Locate the cell with the specified text and output its (X, Y) center coordinate. 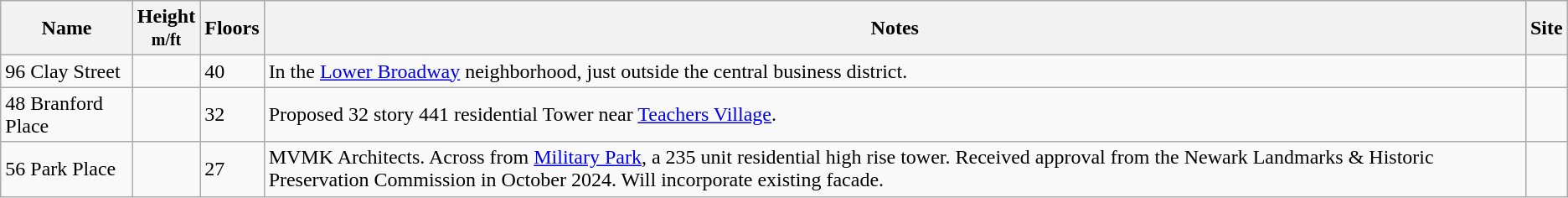
27 (232, 169)
96 Clay Street (67, 71)
48 Branford Place (67, 114)
Floors (232, 29)
40 (232, 71)
32 (232, 114)
Notes (895, 29)
Heightm/ft (166, 29)
In the Lower Broadway neighborhood, just outside the central business district. (895, 71)
Site (1546, 29)
56 Park Place (67, 169)
Name (67, 29)
Proposed 32 story 441 residential Tower near Teachers Village. (895, 114)
